Extract the (x, y) coordinate from the center of the cell holding the provided text.  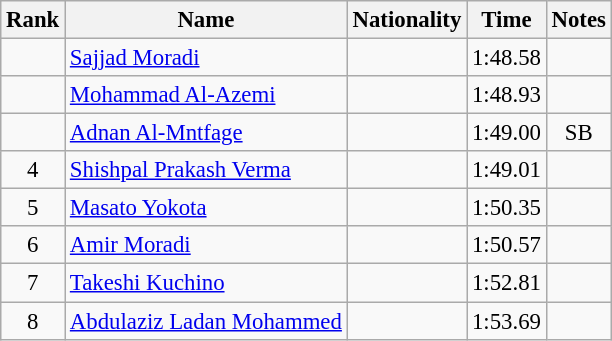
1:50.35 (507, 208)
Time (507, 20)
Name (206, 20)
Abdulaziz Ladan Mohammed (206, 321)
1:53.69 (507, 321)
Rank (33, 20)
Masato Yokota (206, 208)
1:48.58 (507, 58)
1:52.81 (507, 283)
Notes (578, 20)
Shishpal Prakash Verma (206, 170)
1:50.57 (507, 245)
Mohammad Al-Azemi (206, 95)
Takeshi Kuchino (206, 283)
5 (33, 208)
8 (33, 321)
Sajjad Moradi (206, 58)
4 (33, 170)
7 (33, 283)
1:48.93 (507, 95)
Amir Moradi (206, 245)
1:49.01 (507, 170)
Adnan Al-Mntfage (206, 133)
6 (33, 245)
1:49.00 (507, 133)
Nationality (406, 20)
SB (578, 133)
